Identify which cell holds the provided text, then report its (x, y) central coordinate. 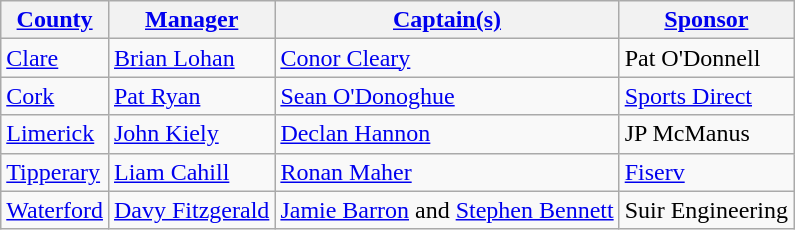
Sports Direct (706, 96)
Ronan Maher (447, 172)
Captain(s) (447, 20)
Sean O'Donoghue (447, 96)
Clare (55, 58)
County (55, 20)
Sponsor (706, 20)
Suir Engineering (706, 210)
John Kiely (191, 134)
Pat O'Donnell (706, 58)
Conor Cleary (447, 58)
JP McManus (706, 134)
Liam Cahill (191, 172)
Pat Ryan (191, 96)
Limerick (55, 134)
Declan Hannon (447, 134)
Davy Fitzgerald (191, 210)
Jamie Barron and Stephen Bennett (447, 210)
Brian Lohan (191, 58)
Manager (191, 20)
Tipperary (55, 172)
Waterford (55, 210)
Cork (55, 96)
Fiserv (706, 172)
